Return the (x, y) coordinate for the center point of the cell that contains the specified text.  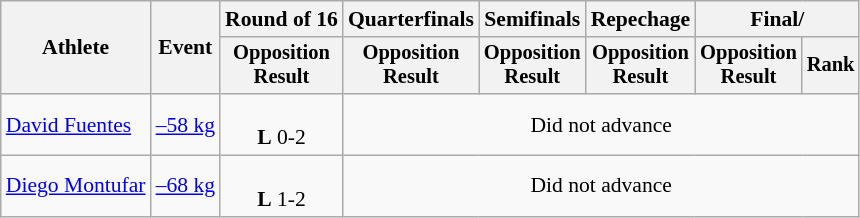
Diego Montufar (76, 186)
David Fuentes (76, 124)
L 0-2 (282, 124)
Athlete (76, 48)
Round of 16 (282, 19)
Semifinals (532, 19)
Event (186, 48)
Quarterfinals (411, 19)
–58 kg (186, 124)
Rank (831, 66)
Repechage (641, 19)
–68 kg (186, 186)
L 1-2 (282, 186)
Final/ (777, 19)
